Provide the [x, y] coordinate of the cell's center where the given text is located.  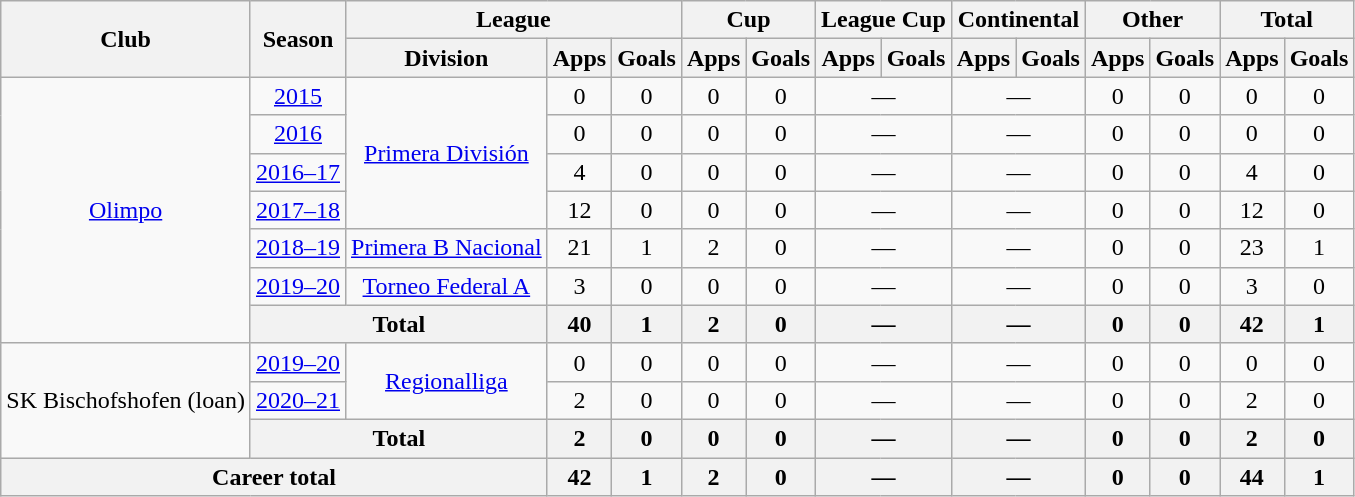
44 [1252, 477]
Other [1152, 20]
Division [447, 58]
League [514, 20]
League Cup [884, 20]
Primera División [447, 153]
40 [579, 324]
Season [298, 39]
2018–19 [298, 248]
23 [1252, 248]
Career total [274, 477]
Cup [748, 20]
2017–18 [298, 210]
Continental [1018, 20]
SK Bischofshofen (loan) [126, 400]
2015 [298, 96]
2020–21 [298, 400]
21 [579, 248]
Olimpo [126, 210]
2016–17 [298, 172]
Torneo Federal A [447, 286]
2016 [298, 134]
Primera B Nacional [447, 248]
Club [126, 39]
Regionalliga [447, 381]
